Find where the given text appears and provide that cell's center as [X, Y] coordinate. 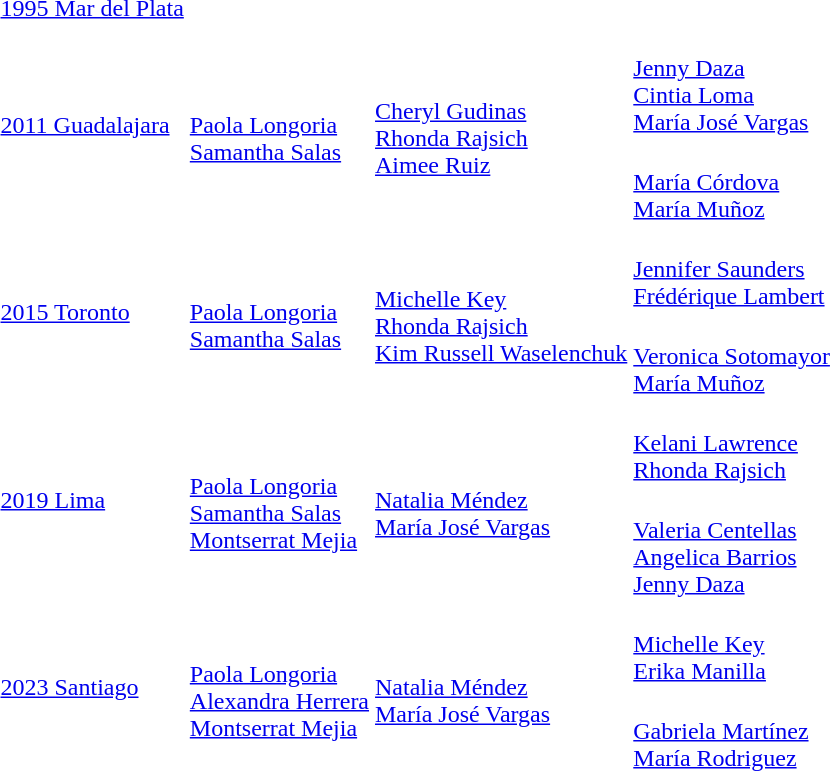
Paola LongoriaSamantha SalasMontserrat Mejia [279, 500]
Cheryl GudinasRhonda RajsichAimee Ruiz [502, 125]
Natalia MéndezMaría José Vargas [502, 500]
Michelle KeyRhonda RajsichKim Russell Waselenchuk [502, 312]
